Locate the cell with the specified text and output its (x, y) center coordinate. 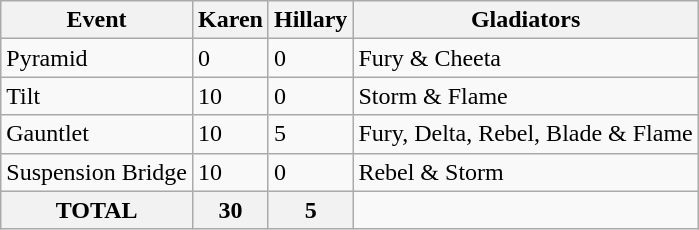
Rebel & Storm (526, 172)
Hillary (310, 20)
Pyramid (97, 58)
Karen (230, 20)
Gauntlet (97, 134)
Event (97, 20)
Tilt (97, 96)
Gladiators (526, 20)
TOTAL (97, 210)
Storm & Flame (526, 96)
Fury & Cheeta (526, 58)
Suspension Bridge (97, 172)
30 (230, 210)
Fury, Delta, Rebel, Blade & Flame (526, 134)
